From the cell containing the given text, extract its center point as [X, Y] coordinate. 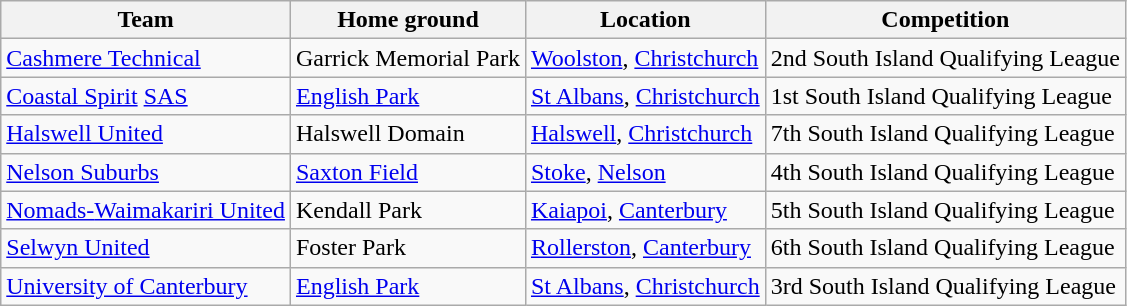
Saxton Field [408, 172]
1st South Island Qualifying League [945, 96]
Kendall Park [408, 210]
Rollerston, Canterbury [645, 248]
Stoke, Nelson [645, 172]
Cashmere Technical [146, 58]
Halswell Domain [408, 134]
Selwyn United [146, 248]
Halswell United [146, 134]
University of Canterbury [146, 286]
Competition [945, 20]
6th South Island Qualifying League [945, 248]
Garrick Memorial Park [408, 58]
Nelson Suburbs [146, 172]
Foster Park [408, 248]
4th South Island Qualifying League [945, 172]
Nomads-Waimakariri United [146, 210]
3rd South Island Qualifying League [945, 286]
Halswell, Christchurch [645, 134]
7th South Island Qualifying League [945, 134]
2nd South Island Qualifying League [945, 58]
5th South Island Qualifying League [945, 210]
Kaiapoi, Canterbury [645, 210]
Woolston, Christchurch [645, 58]
Location [645, 20]
Coastal Spirit SAS [146, 96]
Home ground [408, 20]
Team [146, 20]
